Return the (X, Y) coordinate for the center point of the cell that contains the specified text.  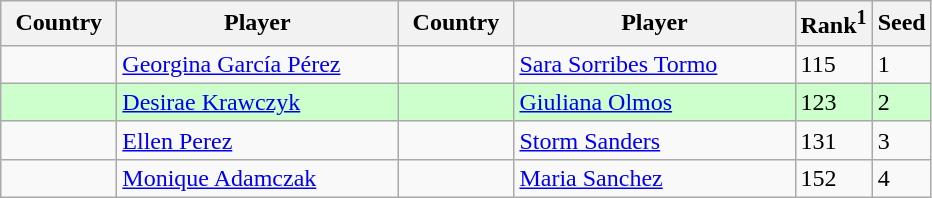
Georgina García Pérez (258, 64)
Ellen Perez (258, 140)
Maria Sanchez (654, 178)
3 (902, 140)
Monique Adamczak (258, 178)
Giuliana Olmos (654, 102)
2 (902, 102)
152 (834, 178)
123 (834, 102)
Sara Sorribes Tormo (654, 64)
Rank1 (834, 24)
Storm Sanders (654, 140)
4 (902, 178)
Seed (902, 24)
115 (834, 64)
1 (902, 64)
Desirae Krawczyk (258, 102)
131 (834, 140)
